Search for the cell housing the specified text and yield its [x, y] center coordinate. 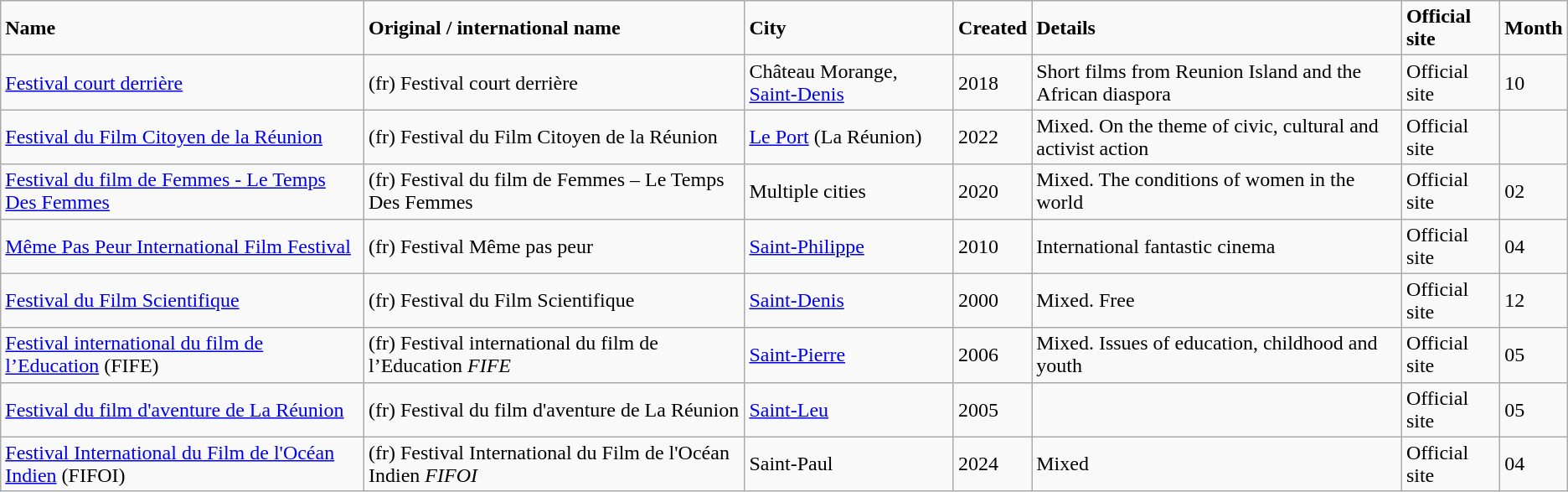
Saint-Leu [849, 409]
2005 [992, 409]
2006 [992, 355]
2010 [992, 246]
2024 [992, 464]
2000 [992, 300]
Saint-Denis [849, 300]
Même Pas Peur International Film Festival [183, 246]
02 [1534, 191]
Festival du film d'aventure de La Réunion [183, 409]
(fr) Festival International du Film de l'Océan Indien FIFOI [554, 464]
(fr) Festival du film d'aventure de La Réunion [554, 409]
Saint-Pierre [849, 355]
Name [183, 28]
Created [992, 28]
Details [1217, 28]
Original / international name [554, 28]
Festival du Film Citoyen de la Réunion [183, 137]
International fantastic cinema [1217, 246]
Festival du Film Scientifique [183, 300]
(fr) Festival Même pas peur [554, 246]
Saint-Paul [849, 464]
Month [1534, 28]
Mixed. The conditions of women in the world [1217, 191]
Mixed [1217, 464]
City [849, 28]
Festival international du film de l’Education (FIFE) [183, 355]
Festival International du Film de l'Océan Indien (FIFOI) [183, 464]
Mixed. Free [1217, 300]
Short films from Reunion Island and the African diaspora [1217, 82]
Mixed. On the theme of civic, cultural and activist action [1217, 137]
Saint-Philippe [849, 246]
12 [1534, 300]
Le Port (La Réunion) [849, 137]
2022 [992, 137]
2020 [992, 191]
Château Morange, Saint-Denis [849, 82]
10 [1534, 82]
Multiple cities [849, 191]
Festival court derrière [183, 82]
(fr) Festival du Film Scientifique [554, 300]
Mixed. Issues of education, childhood and youth [1217, 355]
2018 [992, 82]
(fr) Festival international du film de l’Education FIFE [554, 355]
(fr) Festival du Film Citoyen de la Réunion [554, 137]
(fr) Festival court derrière [554, 82]
(fr) Festival du film de Femmes – Le Temps Des Femmes [554, 191]
Festival du film de Femmes - Le Temps Des Femmes [183, 191]
